Determine the [x, y] coordinate at the center of the cell enclosing the given text.  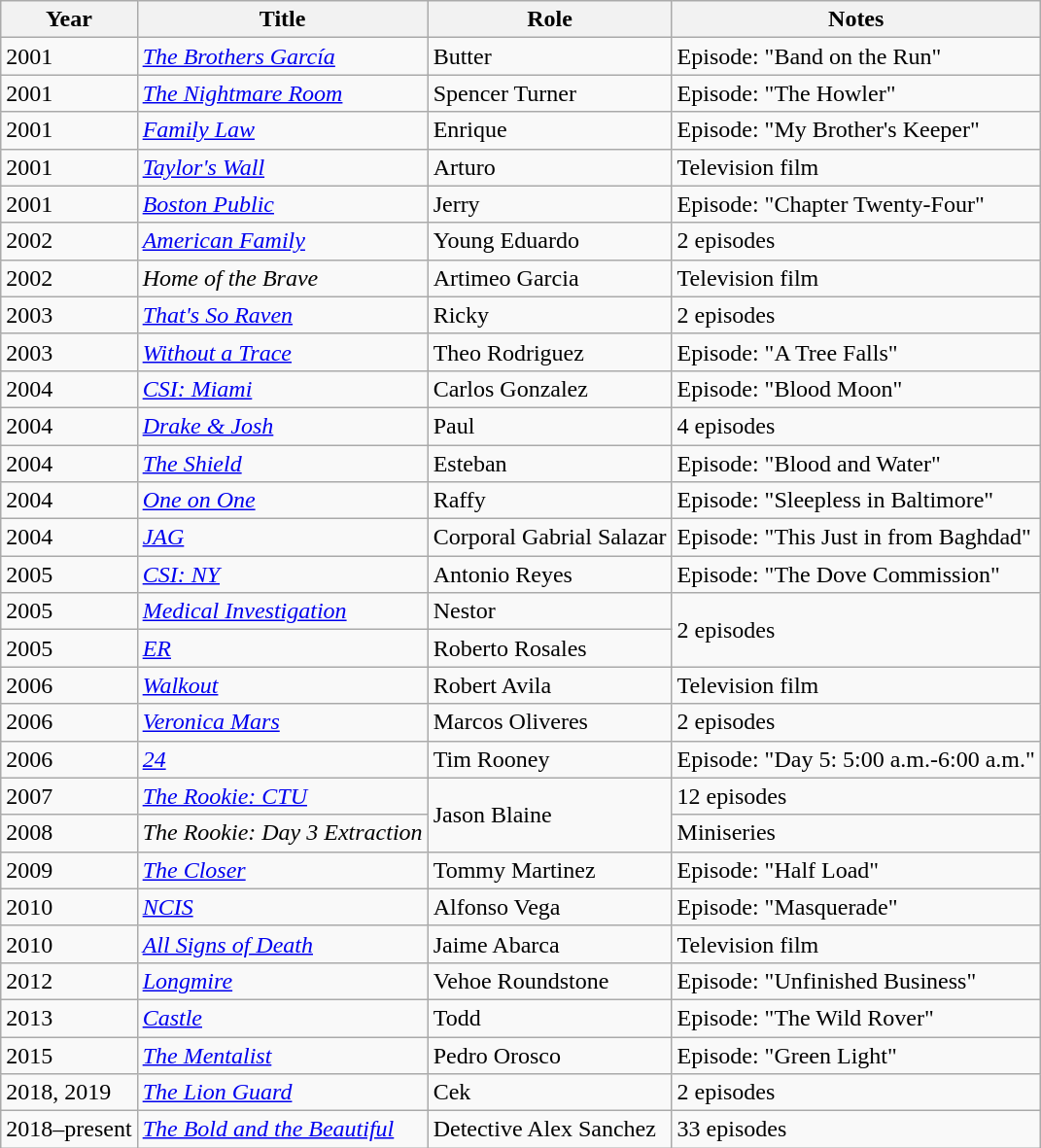
Without a Trace [282, 352]
Episode: "The Wild Rover" [855, 1018]
Walkout [282, 685]
The Rookie: CTU [282, 796]
Castle [282, 1018]
Episode: "Unfinished Business" [855, 981]
Veronica Mars [282, 722]
Jason Blaine [550, 815]
Episode: "Sleepless in Baltimore" [855, 501]
Ricky [550, 315]
Title [282, 19]
Marcos Oliveres [550, 722]
2007 [69, 796]
Pedro Orosco [550, 1055]
Episode: "Blood Moon" [855, 389]
American Family [282, 241]
The Closer [282, 870]
Enrique [550, 130]
Episode: "My Brother's Keeper" [855, 130]
Spencer Turner [550, 93]
Vehoe Roundstone [550, 981]
Detective Alex Sanchez [550, 1130]
Episode: "The Howler" [855, 93]
Miniseries [855, 833]
Home of the Brave [282, 278]
That's So Raven [282, 315]
2008 [69, 833]
Tim Rooney [550, 759]
Episode: "Blood and Water" [855, 464]
The Bold and the Beautiful [282, 1130]
All Signs of Death [282, 944]
Boston Public [282, 204]
The Shield [282, 464]
Jaime Abarca [550, 944]
Theo Rodriguez [550, 352]
Young Eduardo [550, 241]
2018, 2019 [69, 1093]
Arturo [550, 167]
2012 [69, 981]
Episode: "Chapter Twenty-Four" [855, 204]
Corporal Gabrial Salazar [550, 538]
Episode: "Band on the Run" [855, 56]
Raffy [550, 501]
2018–present [69, 1130]
CSI: NY [282, 574]
Family Law [282, 130]
Antonio Reyes [550, 574]
Alfonso Vega [550, 907]
12 episodes [855, 796]
Tommy Martinez [550, 870]
Robert Avila [550, 685]
Esteban [550, 464]
CSI: Miami [282, 389]
Roberto Rosales [550, 648]
Cek [550, 1093]
24 [282, 759]
Year [69, 19]
The Brothers García [282, 56]
Todd [550, 1018]
2013 [69, 1018]
Drake & Josh [282, 426]
2015 [69, 1055]
Taylor's Wall [282, 167]
Longmire [282, 981]
The Mentalist [282, 1055]
2009 [69, 870]
NCIS [282, 907]
Episode: "The Dove Commission" [855, 574]
Artimeo Garcia [550, 278]
Episode: "Masquerade" [855, 907]
One on One [282, 501]
The Lion Guard [282, 1093]
Paul [550, 426]
Nestor [550, 611]
Medical Investigation [282, 611]
Episode: "Green Light" [855, 1055]
The Nightmare Room [282, 93]
4 episodes [855, 426]
JAG [282, 538]
Episode: "Half Load" [855, 870]
Jerry [550, 204]
33 episodes [855, 1130]
ER [282, 648]
Role [550, 19]
The Rookie: Day 3 Extraction [282, 833]
Butter [550, 56]
Episode: "This Just in from Baghdad" [855, 538]
Episode: "A Tree Falls" [855, 352]
Episode: "Day 5: 5:00 a.m.-6:00 a.m." [855, 759]
Carlos Gonzalez [550, 389]
Notes [855, 19]
